Determine the (X, Y) coordinate at the center of the cell enclosing the given text.  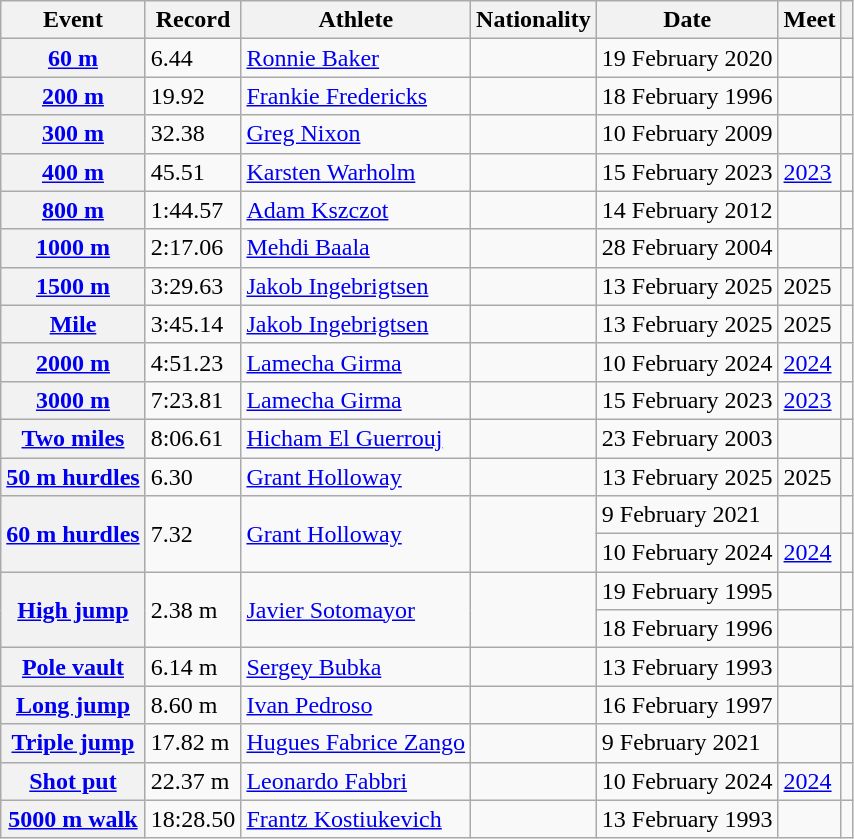
17.82 m (193, 743)
Pole vault (73, 667)
Two miles (73, 438)
Sergey Bubka (356, 667)
Athlete (356, 20)
7.32 (193, 534)
45.51 (193, 172)
1500 m (73, 286)
8:06.61 (193, 438)
60 m hurdles (73, 534)
2.38 m (193, 610)
Ivan Pedroso (356, 705)
Javier Sotomayor (356, 610)
Frankie Fredericks (356, 96)
23 February 2003 (687, 438)
3:29.63 (193, 286)
32.38 (193, 134)
28 February 2004 (687, 248)
High jump (73, 610)
Long jump (73, 705)
Mile (73, 324)
6.14 m (193, 667)
Frantz Kostiukevich (356, 819)
400 m (73, 172)
2000 m (73, 362)
Meet (810, 20)
6.30 (193, 477)
4:51.23 (193, 362)
Record (193, 20)
60 m (73, 58)
300 m (73, 134)
Triple jump (73, 743)
Nationality (534, 20)
Shot put (73, 781)
7:23.81 (193, 400)
22.37 m (193, 781)
50 m hurdles (73, 477)
Mehdi Baala (356, 248)
800 m (73, 210)
Event (73, 20)
5000 m walk (73, 819)
Ronnie Baker (356, 58)
Hicham El Guerrouj (356, 438)
3000 m (73, 400)
10 February 2009 (687, 134)
Hugues Fabrice Zango (356, 743)
19.92 (193, 96)
Greg Nixon (356, 134)
Leonardo Fabbri (356, 781)
3:45.14 (193, 324)
19 February 1995 (687, 591)
6.44 (193, 58)
19 February 2020 (687, 58)
16 February 1997 (687, 705)
Karsten Warholm (356, 172)
8.60 m (193, 705)
200 m (73, 96)
18:28.50 (193, 819)
Adam Kszczot (356, 210)
14 February 2012 (687, 210)
Date (687, 20)
1000 m (73, 248)
1:44.57 (193, 210)
2:17.06 (193, 248)
